Extract the [x, y] coordinate from the center of the cell holding the provided text.  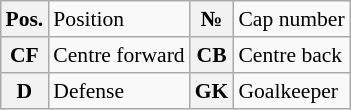
Cap number [291, 19]
CF [24, 55]
Centre back [291, 55]
Pos. [24, 19]
D [24, 91]
GK [212, 91]
Defense [118, 91]
№ [212, 19]
CB [212, 55]
Goalkeeper [291, 91]
Centre forward [118, 55]
Position [118, 19]
